From the cell containing the given text, extract its center point as (X, Y) coordinate. 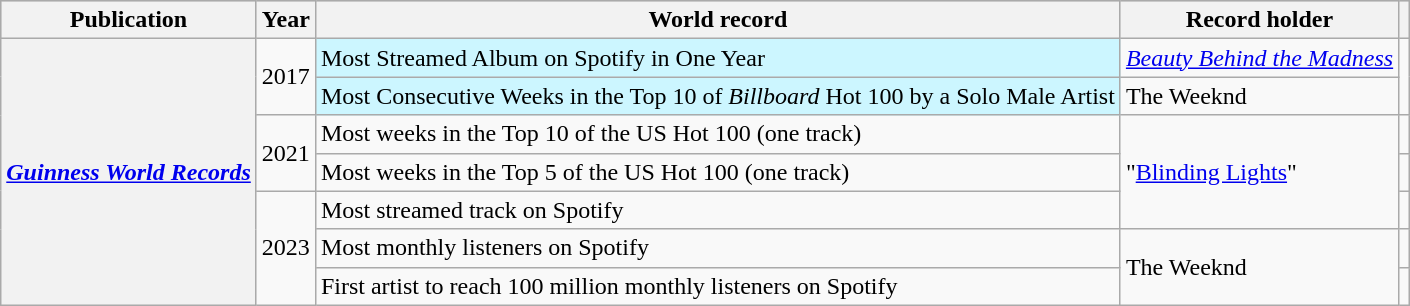
Most Streamed Album on Spotify in One Year (718, 58)
2017 (286, 77)
2021 (286, 153)
"Blinding Lights" (1259, 172)
Most monthly listeners on Spotify (718, 248)
Most weeks in the Top 5 of the US Hot 100 (one track) (718, 172)
World record (718, 20)
Guinness World Records (129, 172)
First artist to reach 100 million monthly listeners on Spotify (718, 286)
Most streamed track on Spotify (718, 210)
Most Consecutive Weeks in the Top 10 of Billboard Hot 100 by a Solo Male Artist (718, 96)
Year (286, 20)
Record holder (1259, 20)
Most weeks in the Top 10 of the US Hot 100 (one track) (718, 134)
Beauty Behind the Madness (1259, 58)
Publication (129, 20)
2023 (286, 248)
